Search for the cell housing the specified text and yield its (x, y) center coordinate. 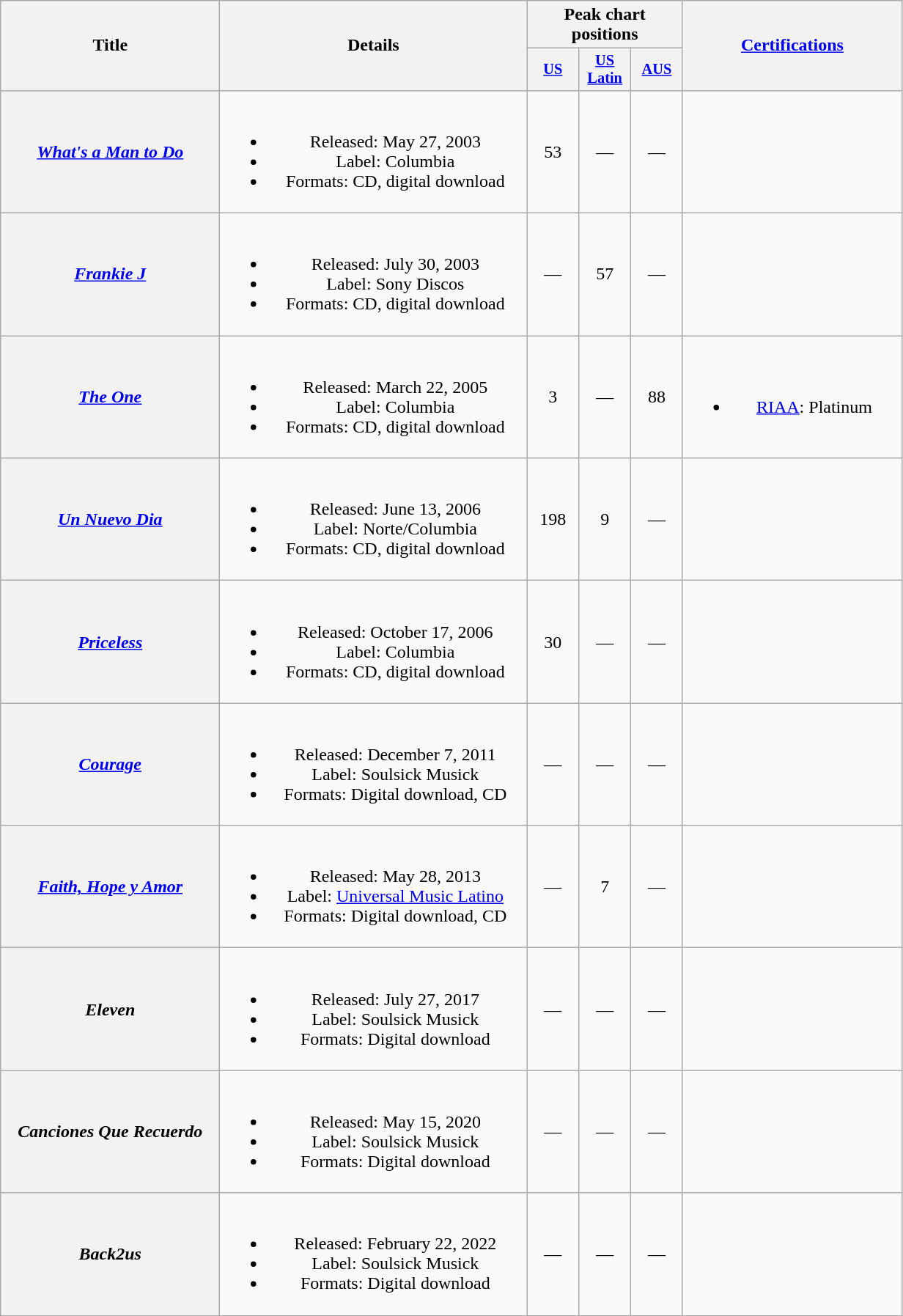
Released: March 22, 2005Label: ColumbiaFormats: CD, digital download (374, 397)
Canciones Que Recuerdo (110, 1132)
Priceless (110, 642)
AUS (657, 70)
Released: May 27, 2003Label: ColumbiaFormats: CD, digital download (374, 151)
Faith, Hope y Amor (110, 887)
Released: July 27, 2017Label: Soulsick MusickFormats: Digital download (374, 1009)
88 (657, 397)
57 (605, 274)
9 (605, 519)
53 (553, 151)
Released: July 30, 2003Label: Sony DiscosFormats: CD, digital download (374, 274)
30 (553, 642)
Released: June 13, 2006Label: Norte/ColumbiaFormats: CD, digital download (374, 519)
What's a Man to Do (110, 151)
198 (553, 519)
RIAA: Platinum (792, 397)
7 (605, 887)
US (553, 70)
Frankie J (110, 274)
US Latin (605, 70)
Title (110, 45)
Un Nuevo Dia (110, 519)
Certifications (792, 45)
Eleven (110, 1009)
3 (553, 397)
Peak chart positions (605, 25)
Released: December 7, 2011Label: Soulsick MusickFormats: Digital download, CD (374, 764)
Details (374, 45)
Released: May 15, 2020Label: Soulsick MusickFormats: Digital download (374, 1132)
Released: February 22, 2022Label: Soulsick MusickFormats: Digital download (374, 1254)
The One (110, 397)
Released: May 28, 2013Label: Universal Music LatinoFormats: Digital download, CD (374, 887)
Back2us (110, 1254)
Released: October 17, 2006Label: ColumbiaFormats: CD, digital download (374, 642)
Courage (110, 764)
